Identify which cell holds the provided text, then report its [X, Y] central coordinate. 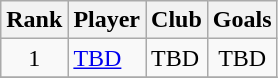
Rank [34, 20]
Player [107, 20]
1 [34, 58]
Goals [242, 20]
Club [177, 20]
